Capture the cell that displays the provided text and extract its (X, Y) central coordinate. 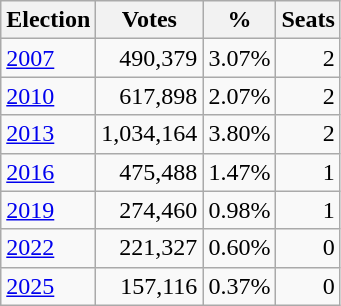
490,379 (150, 58)
617,898 (150, 96)
% (240, 20)
Seats (308, 20)
Election (48, 20)
3.80% (240, 134)
2013 (48, 134)
0.98% (240, 210)
274,460 (150, 210)
2.07% (240, 96)
2016 (48, 172)
0.60% (240, 248)
2010 (48, 96)
Votes (150, 20)
2007 (48, 58)
157,116 (150, 286)
475,488 (150, 172)
2025 (48, 286)
2019 (48, 210)
3.07% (240, 58)
221,327 (150, 248)
0.37% (240, 286)
1.47% (240, 172)
1,034,164 (150, 134)
2022 (48, 248)
